For the text-containing cell, return its midpoint in (X, Y) coordinate format. 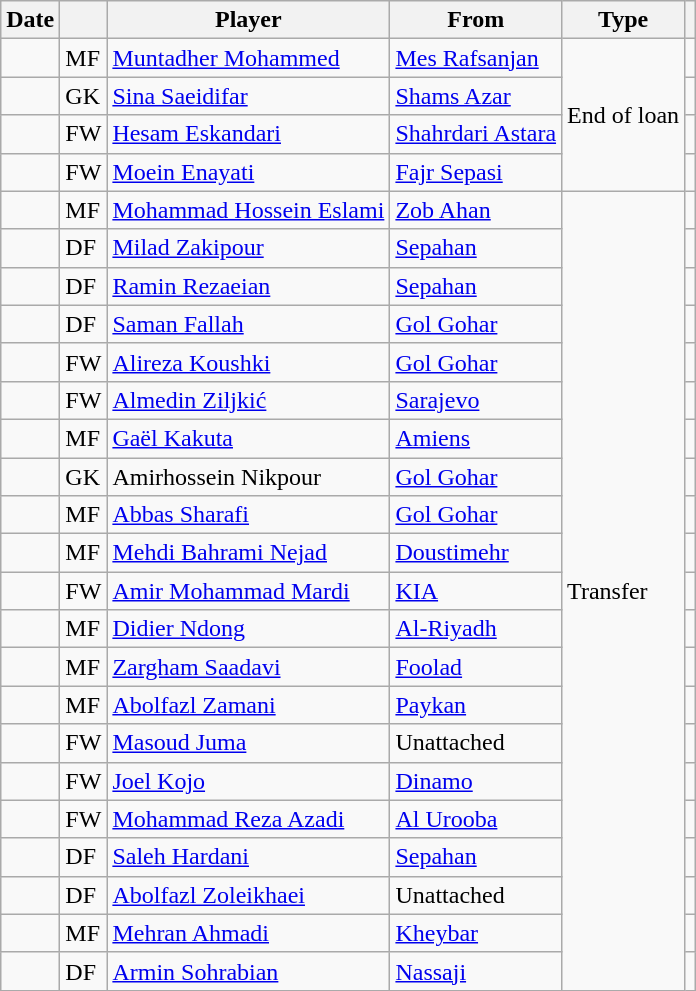
From (476, 20)
Sina Saeidifar (248, 96)
KIA (476, 591)
Amiens (476, 438)
Mohammad Reza Azadi (248, 819)
Al Urooba (476, 819)
Didier Ndong (248, 629)
Zob Ahan (476, 210)
Milad Zakipour (248, 248)
Nassaji (476, 971)
Mehdi Bahrami Nejad (248, 553)
Ramin Rezaeian (248, 286)
Abolfazl Zoleikhaei (248, 895)
Date (30, 20)
Dinamo (476, 781)
Amirhossein Nikpour (248, 477)
Paykan (476, 705)
Shahrdari Astara (476, 134)
Mehran Ahmadi (248, 933)
Saleh Hardani (248, 857)
Kheybar (476, 933)
Amir Mohammad Mardi (248, 591)
Doustimehr (476, 553)
Saman Fallah (248, 324)
Al-Riyadh (476, 629)
Mes Rafsanjan (476, 58)
Abolfazl Zamani (248, 705)
Zargham Saadavi (248, 667)
Fajr Sepasi (476, 172)
Abbas Sharafi (248, 515)
Type (624, 20)
Foolad (476, 667)
Joel Kojo (248, 781)
Hesam Eskandari (248, 134)
Armin Sohrabian (248, 971)
End of loan (624, 115)
Masoud Juma (248, 743)
Sarajevo (476, 400)
Shams Azar (476, 96)
Moein Enayati (248, 172)
Mohammad Hossein Eslami (248, 210)
Almedin Ziljkić (248, 400)
Gaël Kakuta (248, 438)
Muntadher Mohammed (248, 58)
Alireza Koushki (248, 362)
Transfer (624, 590)
Player (248, 20)
